From the cell containing the given text, extract its center point as (X, Y) coordinate. 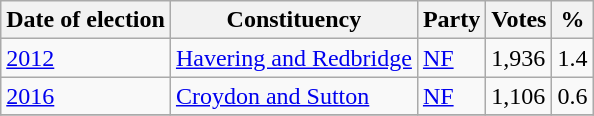
2016 (86, 96)
Votes (519, 20)
Havering and Redbridge (294, 58)
Croydon and Sutton (294, 96)
1,936 (519, 58)
Party (451, 20)
2012 (86, 58)
1,106 (519, 96)
Constituency (294, 20)
0.6 (572, 96)
1.4 (572, 58)
Date of election (86, 20)
% (572, 20)
